Identify which cell holds the provided text, then report its (X, Y) central coordinate. 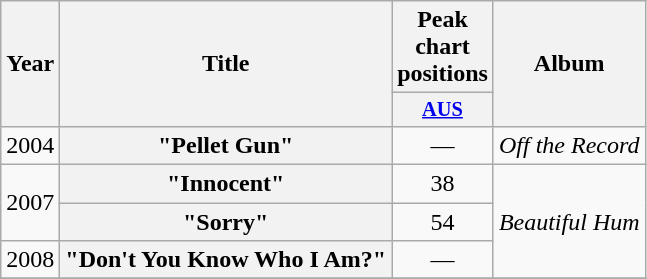
"Innocent" (226, 184)
54 (443, 222)
"Don't You Know Who I Am?" (226, 260)
Album (569, 64)
AUS (443, 110)
Beautiful Hum (569, 222)
"Pellet Gun" (226, 145)
Off the Record (569, 145)
"Sorry" (226, 222)
2004 (30, 145)
Year (30, 64)
Peak chart positions (443, 47)
38 (443, 184)
Title (226, 64)
2007 (30, 203)
2008 (30, 260)
